Find where the given text appears and provide that cell's center as (x, y) coordinate. 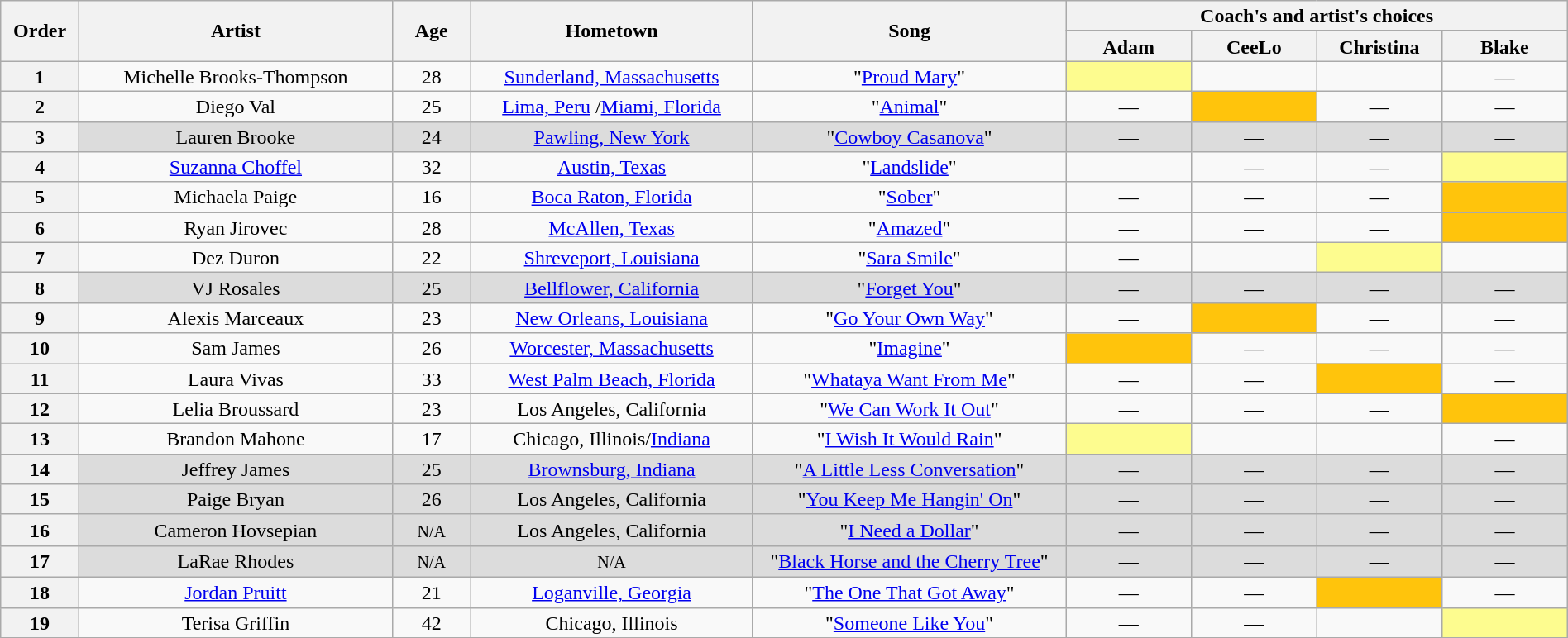
Boca Raton, Florida (612, 197)
Brandon Mahone (235, 440)
"We Can Work It Out" (910, 408)
Laura Vivas (235, 379)
5 (40, 197)
6 (40, 228)
Lima, Peru /Miami, Florida (612, 106)
8 (40, 288)
Chicago, Illinois/Indiana (612, 440)
Shreveport, Louisiana (612, 258)
"You Keep Me Hangin' On" (910, 499)
13 (40, 440)
33 (432, 379)
Order (40, 31)
"Cowboy Casanova" (910, 137)
Chicago, Illinois (612, 623)
15 (40, 499)
"Landslide" (910, 167)
Song (910, 31)
4 (40, 167)
Terisa Griffin (235, 623)
Michelle Brooks-Thompson (235, 76)
Michaela Paige (235, 197)
32 (432, 167)
14 (40, 469)
1 (40, 76)
"Animal" (910, 106)
9 (40, 317)
42 (432, 623)
"The One That Got Away" (910, 592)
24 (432, 137)
Pawling, New York (612, 137)
Coach's and artist's choices (1317, 17)
12 (40, 408)
Age (432, 31)
New Orleans, Louisiana (612, 317)
"Whataya Want From Me" (910, 379)
Hometown (612, 31)
Alexis Marceaux (235, 317)
Diego Val (235, 106)
West Palm Beach, Florida (612, 379)
Ryan Jirovec (235, 228)
Lelia Broussard (235, 408)
Dez Duron (235, 258)
Paige Bryan (235, 499)
Blake (1505, 46)
Brownsburg, Indiana (612, 469)
Adam (1129, 46)
VJ Rosales (235, 288)
11 (40, 379)
19 (40, 623)
"I Need a Dollar" (910, 530)
Lauren Brooke (235, 137)
Loganville, Georgia (612, 592)
Sunderland, Massachusetts (612, 76)
CeeLo (1255, 46)
"Imagine" (910, 349)
"Someone Like You" (910, 623)
10 (40, 349)
21 (432, 592)
"Sara Smile" (910, 258)
Sam James (235, 349)
Worcester, Massachusetts (612, 349)
18 (40, 592)
"A Little Less Conversation" (910, 469)
3 (40, 137)
"Go Your Own Way" (910, 317)
"Sober" (910, 197)
7 (40, 258)
"Black Horse and the Cherry Tree" (910, 561)
"Amazed" (910, 228)
Jeffrey James (235, 469)
22 (432, 258)
Suzanna Choffel (235, 167)
Artist (235, 31)
Bellflower, California (612, 288)
"I Wish It Would Rain" (910, 440)
"Forget You" (910, 288)
Cameron Hovsepian (235, 530)
McAllen, Texas (612, 228)
Jordan Pruitt (235, 592)
Christina (1379, 46)
"Proud Mary" (910, 76)
2 (40, 106)
LaRae Rhodes (235, 561)
Austin, Texas (612, 167)
